Output the [X, Y] coordinate of the center of the cell containing the given text.  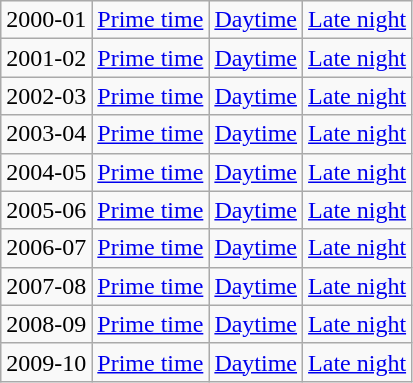
2008-09 [46, 324]
2000-01 [46, 20]
2005-06 [46, 210]
2004-05 [46, 172]
2002-03 [46, 96]
2001-02 [46, 58]
2006-07 [46, 248]
2009-10 [46, 362]
2007-08 [46, 286]
2003-04 [46, 134]
